From the cell containing the given text, extract its center point as [x, y] coordinate. 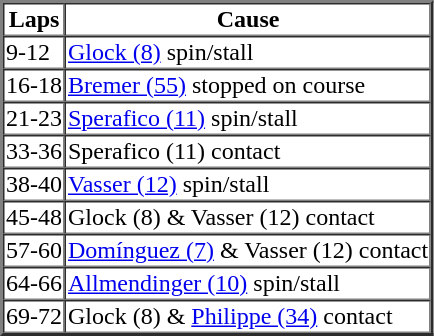
45-48 [34, 218]
69-72 [34, 316]
16-18 [34, 86]
Glock (8) & Vasser (12) contact [248, 218]
Bremer (55) stopped on course [248, 86]
57-60 [34, 250]
21-23 [34, 118]
38-40 [34, 184]
Vasser (12) spin/stall [248, 184]
Cause [248, 20]
Domínguez (7) & Vasser (12) contact [248, 250]
Allmendinger (10) spin/stall [248, 284]
64-66 [34, 284]
33-36 [34, 152]
Glock (8) spin/stall [248, 52]
9-12 [34, 52]
Sperafico (11) spin/stall [248, 118]
Glock (8) & Philippe (34) contact [248, 316]
Laps [34, 20]
Sperafico (11) contact [248, 152]
